Provide the [x, y] coordinate of the cell's center where the given text is located.  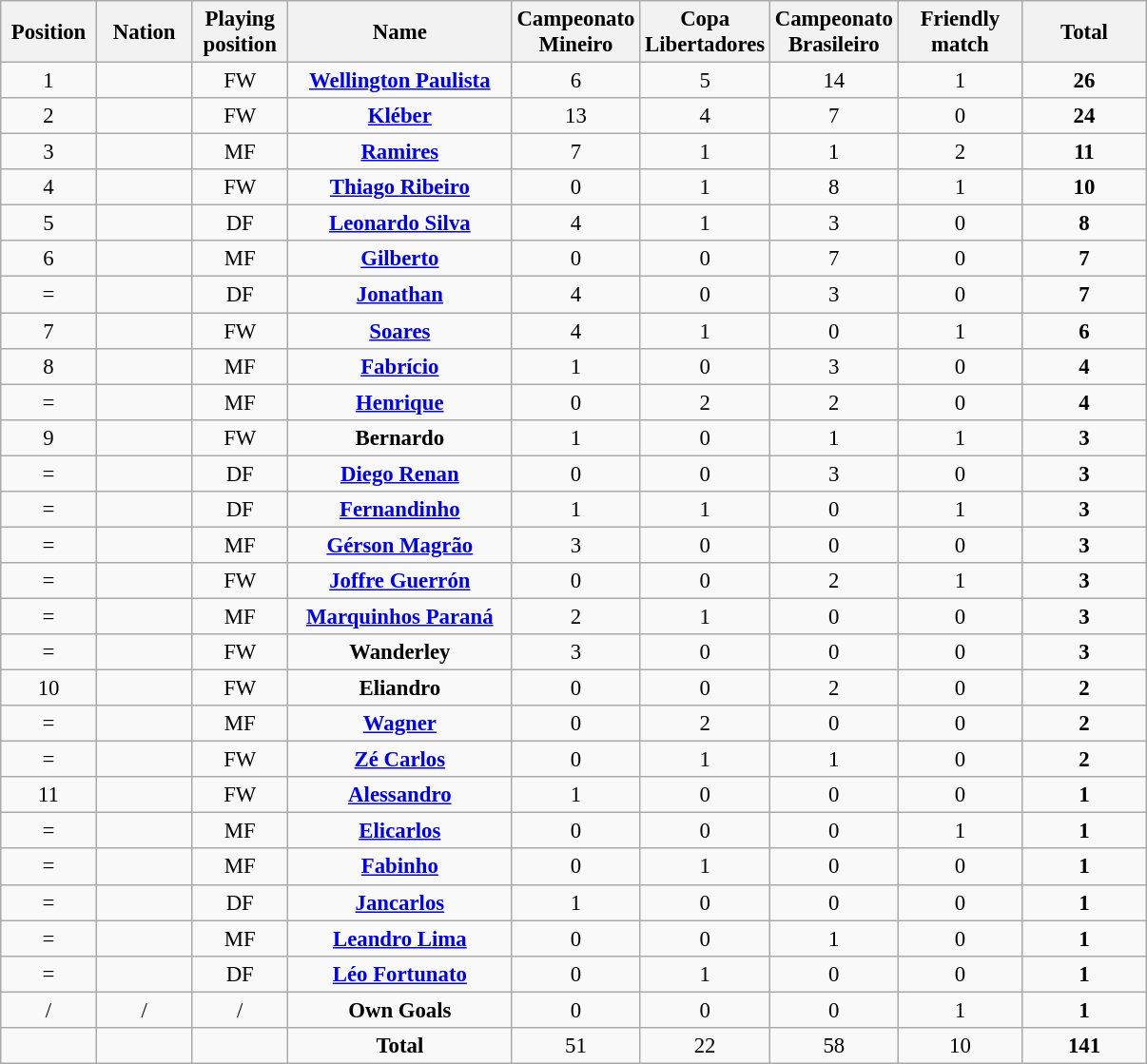
Wellington Paulista [400, 81]
Thiago Ribeiro [400, 187]
Fernandinho [400, 510]
Elicarlos [400, 831]
Léo Fortunato [400, 974]
Jonathan [400, 295]
9 [49, 437]
Ramires [400, 152]
Bernardo [400, 437]
Leonardo Silva [400, 223]
Henrique [400, 402]
26 [1084, 81]
Playing position [240, 32]
141 [1084, 1046]
Gérson Magrão [400, 545]
Kléber [400, 116]
13 [576, 116]
Own Goals [400, 1010]
14 [833, 81]
Wanderley [400, 652]
Campeonato Brasileiro [833, 32]
Joffre Guerrón [400, 581]
Fabrício [400, 366]
Campeonato Mineiro [576, 32]
51 [576, 1046]
Copa Libertadores [706, 32]
Eliandro [400, 688]
24 [1084, 116]
Leandro Lima [400, 938]
Position [49, 32]
22 [706, 1046]
Marquinhos Paraná [400, 616]
Gilberto [400, 260]
Alessandro [400, 795]
Nation [145, 32]
Zé Carlos [400, 760]
Diego Renan [400, 474]
Soares [400, 331]
Wagner [400, 724]
Jancarlos [400, 902]
Name [400, 32]
Friendly match [961, 32]
Fabinho [400, 867]
58 [833, 1046]
